Scan for the cell matching the given text and deliver its [X, Y] coordinate at center. 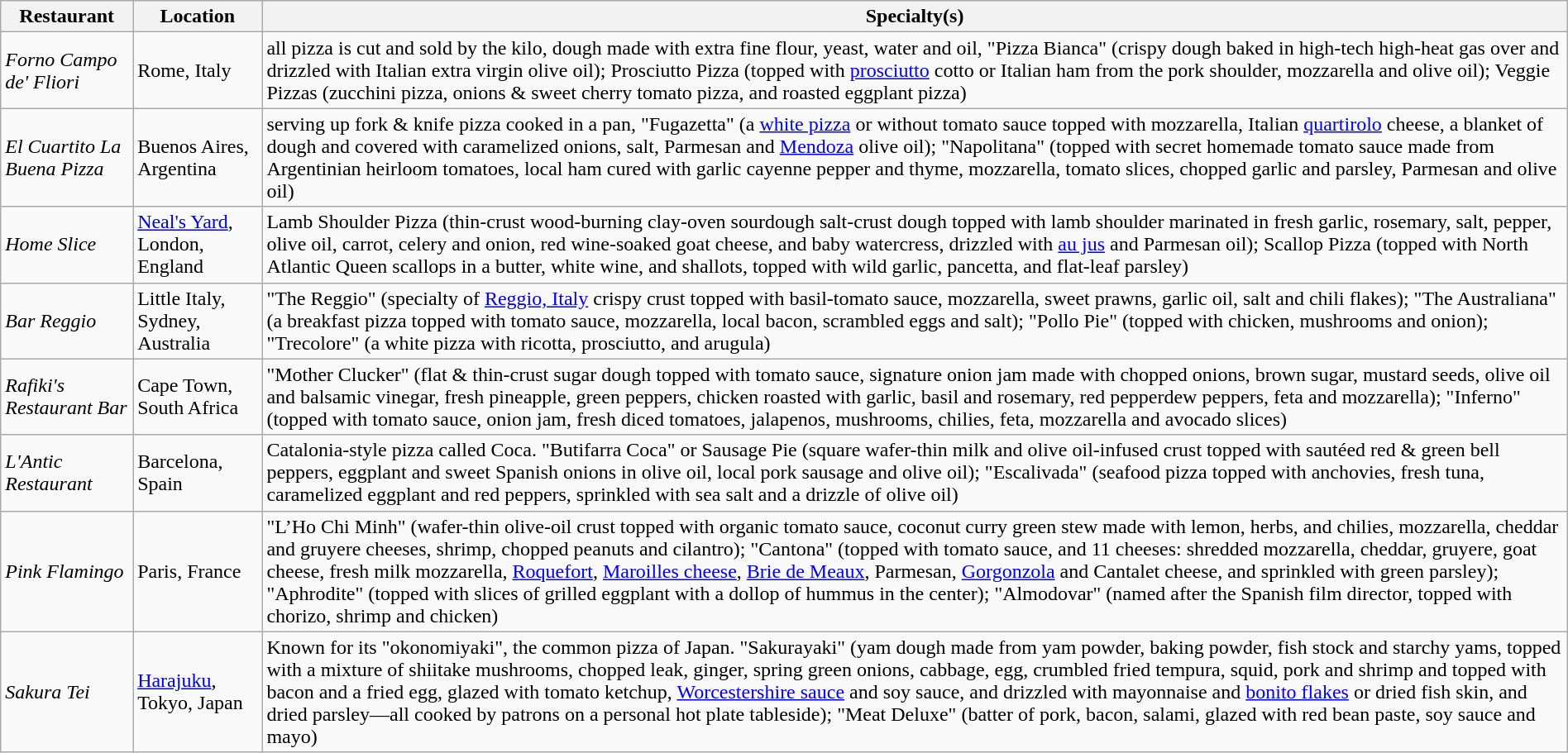
Location [198, 17]
Bar Reggio [67, 321]
El Cuartito La Buena Pizza [67, 157]
Buenos Aires, Argentina [198, 157]
Barcelona, Spain [198, 473]
Paris, France [198, 571]
L'Antic Restaurant [67, 473]
Home Slice [67, 245]
Neal's Yard, London, England [198, 245]
Harajuku, Tokyo, Japan [198, 692]
Pink Flamingo [67, 571]
Rafiki's Restaurant Bar [67, 397]
Rome, Italy [198, 70]
Cape Town, South Africa [198, 397]
Specialty(s) [915, 17]
Little Italy, Sydney, Australia [198, 321]
Sakura Tei [67, 692]
Restaurant [67, 17]
Forno Campo de' Fliori [67, 70]
